Identify which cell holds the provided text, then report its [X, Y] central coordinate. 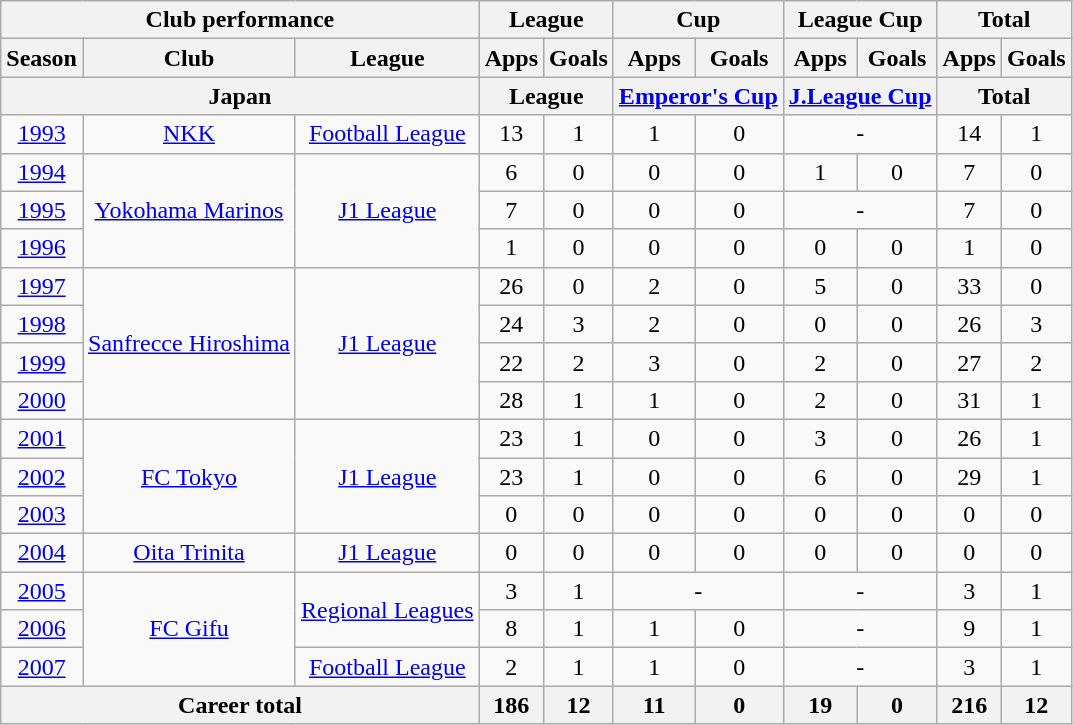
Yokohama Marinos [188, 210]
8 [511, 629]
216 [969, 705]
FC Tokyo [188, 476]
Club performance [240, 20]
Career total [240, 705]
2003 [42, 515]
1996 [42, 248]
29 [969, 477]
1997 [42, 286]
1998 [42, 324]
League Cup [860, 20]
2000 [42, 400]
27 [969, 362]
1993 [42, 134]
2006 [42, 629]
186 [511, 705]
J.League Cup [860, 96]
2007 [42, 667]
2001 [42, 438]
Emperor's Cup [698, 96]
1999 [42, 362]
9 [969, 629]
5 [820, 286]
Japan [240, 96]
Season [42, 58]
13 [511, 134]
31 [969, 400]
14 [969, 134]
2005 [42, 591]
2004 [42, 553]
2002 [42, 477]
Cup [698, 20]
22 [511, 362]
Regional Leagues [387, 610]
NKK [188, 134]
33 [969, 286]
Club [188, 58]
Oita Trinita [188, 553]
1994 [42, 172]
FC Gifu [188, 629]
1995 [42, 210]
11 [654, 705]
24 [511, 324]
19 [820, 705]
28 [511, 400]
Sanfrecce Hiroshima [188, 343]
